From the cell containing the given text, extract its center point as [X, Y] coordinate. 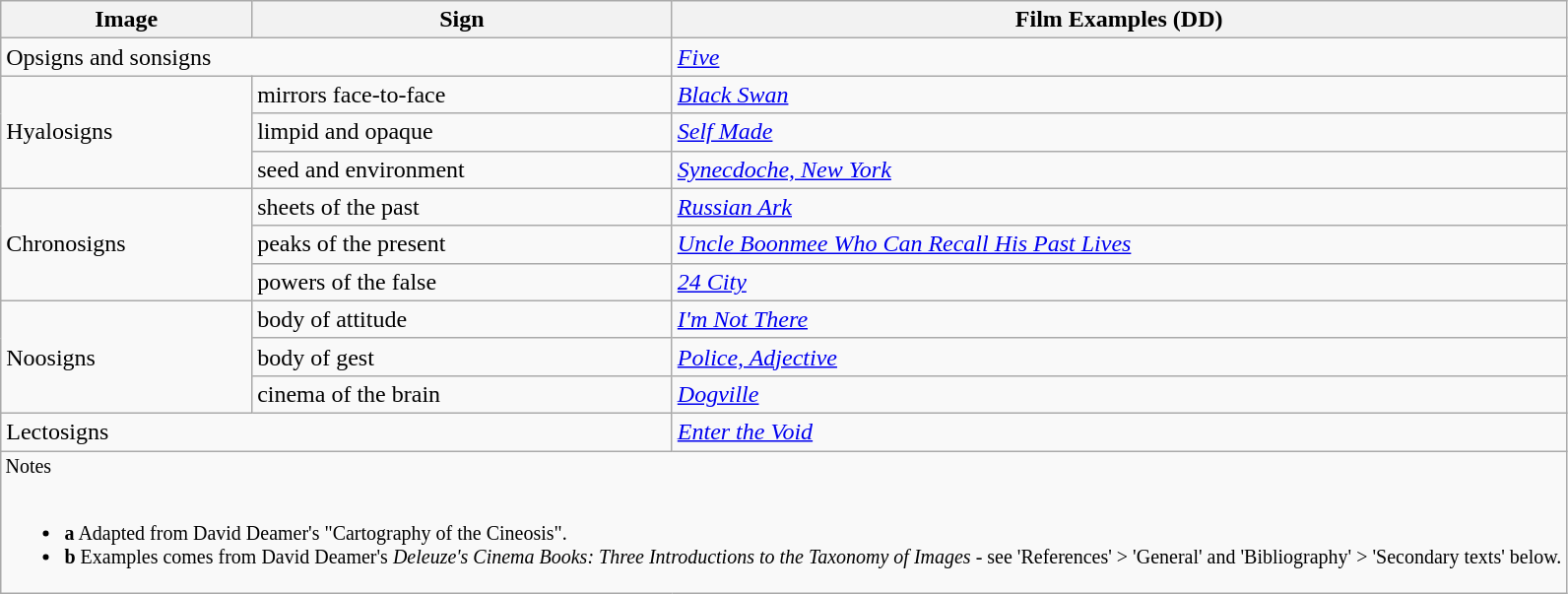
Russian Ark [1119, 207]
Dogville [1119, 394]
Opsigns and sonsigns [337, 57]
Film Examples (DD) [1119, 20]
Police, Adjective [1119, 357]
Noosigns [126, 357]
peaks of the present [463, 244]
Chronosigns [126, 244]
sheets of the past [463, 207]
Hyalosigns [126, 132]
mirrors face-to-face [463, 95]
cinema of the brain [463, 394]
Uncle Boonmee Who Can Recall His Past Lives [1119, 244]
body of gest [463, 357]
Image [126, 20]
limpid and opaque [463, 132]
Black Swan [1119, 95]
seed and environment [463, 169]
24 City [1119, 282]
body of attitude [463, 319]
I'm Not There [1119, 319]
Sign [463, 20]
Self Made [1119, 132]
Synecdoche, New York [1119, 169]
Enter the Void [1119, 431]
Lectosigns [337, 431]
powers of the false [463, 282]
Five [1119, 57]
